For the text-containing cell, return its midpoint in (x, y) coordinate format. 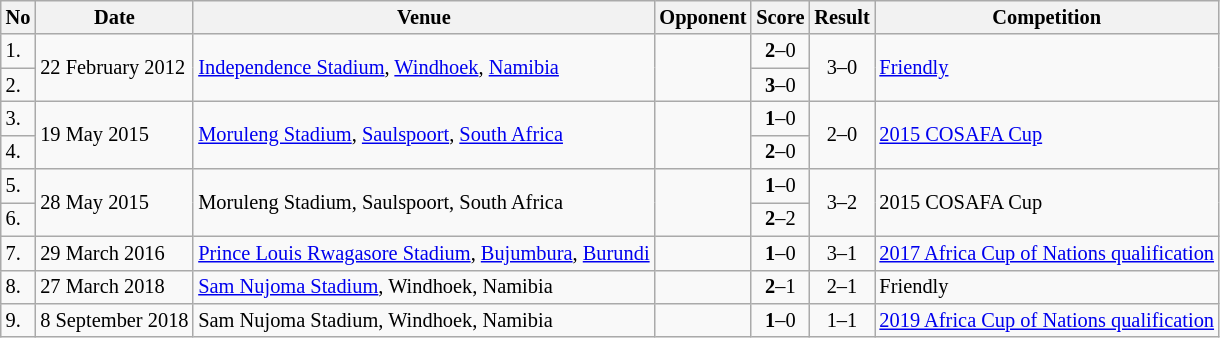
9. (18, 320)
2–2 (780, 219)
4. (18, 152)
3–2 (842, 202)
1. (18, 51)
27 March 2018 (114, 287)
2. (18, 85)
Venue (424, 17)
28 May 2015 (114, 202)
7. (18, 253)
8 September 2018 (114, 320)
2019 Africa Cup of Nations qualification (1047, 320)
5. (18, 186)
Date (114, 17)
Result (842, 17)
Score (780, 17)
Prince Louis Rwagasore Stadium, Bujumbura, Burundi (424, 253)
6. (18, 219)
Opponent (702, 17)
2017 Africa Cup of Nations qualification (1047, 253)
22 February 2012 (114, 68)
8. (18, 287)
3–1 (842, 253)
3. (18, 118)
Competition (1047, 17)
1–1 (842, 320)
No (18, 17)
19 May 2015 (114, 134)
Independence Stadium, Windhoek, Namibia (424, 68)
29 March 2016 (114, 253)
